Provide the (x, y) coordinate of the cell's center where the given text is located.  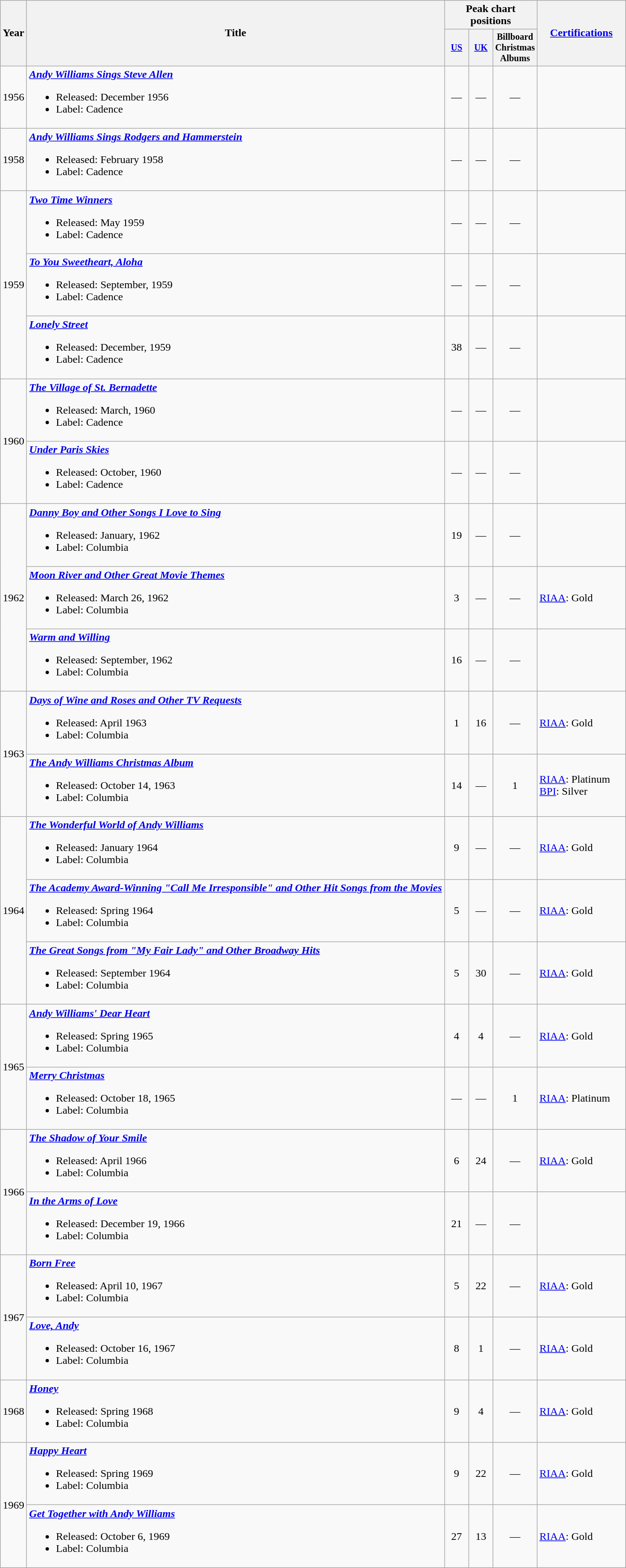
The Academy Award-Winning "Call Me Irresponsible" and Other Hit Songs from the MoviesReleased: Spring 1964Label: Columbia (236, 910)
30 (481, 973)
Lonely StreetReleased: December, 1959Label: Cadence (236, 348)
19 (456, 535)
1959 (13, 285)
1956 (13, 97)
Get Together with Andy WilliamsReleased: October 6, 1969Label: Columbia (236, 1536)
Danny Boy and Other Songs I Love to SingReleased: January, 1962Label: Columbia (236, 535)
Happy HeartReleased: Spring 1969Label: Columbia (236, 1474)
RIAA: PlatinumBPI: Silver (582, 785)
Andy Williams Sings Steve AllenReleased: December 1956Label: Cadence (236, 97)
The Village of St. BernadetteReleased: March, 1960Label: Cadence (236, 410)
Year (13, 33)
1963 (13, 754)
US (456, 47)
1966 (13, 1192)
1967 (13, 1317)
Andy Williams' Dear HeartReleased: Spring 1965Label: Columbia (236, 1036)
1962 (13, 598)
Days of Wine and Roses and Other TV RequestsReleased: April 1963Label: Columbia (236, 723)
HoneyReleased: Spring 1968Label: Columbia (236, 1411)
Under Paris SkiesReleased: October, 1960Label: Cadence (236, 473)
27 (456, 1536)
The Wonderful World of Andy WilliamsReleased: January 1964Label: Columbia (236, 848)
RIAA: Platinum (582, 1098)
1969 (13, 1505)
Born FreeReleased: April 10, 1967Label: Columbia (236, 1286)
1968 (13, 1411)
To You Sweetheart, AlohaReleased: September, 1959Label: Cadence (236, 285)
3 (456, 598)
In the Arms of LoveReleased: December 19, 1966Label: Columbia (236, 1223)
Title (236, 33)
38 (456, 348)
Two Time WinnersReleased: May 1959Label: Cadence (236, 222)
1958 (13, 159)
Peak chart positions (491, 15)
UK (481, 47)
8 (456, 1349)
13 (481, 1536)
14 (456, 785)
Certifications (582, 33)
Merry ChristmasReleased: October 18, 1965Label: Columbia (236, 1098)
Moon River and Other Great Movie ThemesReleased: March 26, 1962Label: Columbia (236, 598)
24 (481, 1161)
1960 (13, 441)
Andy Williams Sings Rodgers and HammersteinReleased: February 1958Label: Cadence (236, 159)
Love, AndyReleased: October 16, 1967Label: Columbia (236, 1349)
6 (456, 1161)
1965 (13, 1067)
21 (456, 1223)
The Andy Williams Christmas AlbumReleased: October 14, 1963Label: Columbia (236, 785)
1964 (13, 910)
Warm and WillingReleased: September, 1962Label: Columbia (236, 660)
Billboard Christmas Albums (515, 47)
The Shadow of Your SmileReleased: April 1966Label: Columbia (236, 1161)
The Great Songs from "My Fair Lady" and Other Broadway HitsReleased: September 1964Label: Columbia (236, 973)
